Return (X, Y) of the center of cell containing provided text 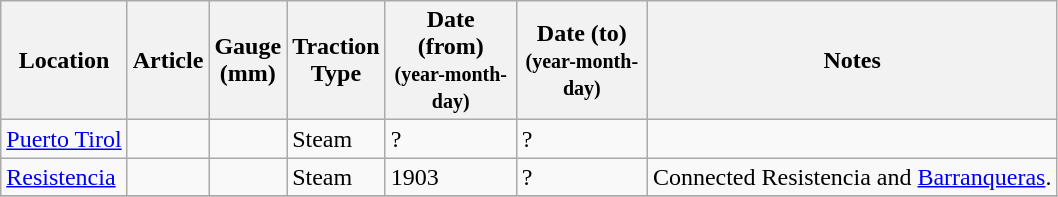
Article (168, 60)
Location (64, 60)
Gauge (mm) (248, 60)
Notes (852, 60)
Date (from)(year-month-day) (450, 60)
Connected Resistencia and Barranqueras. (852, 177)
Date (to)(year-month-day) (582, 60)
Puerto Tirol (64, 139)
Resistencia (64, 177)
1903 (450, 177)
TractionType (336, 60)
